Identify which cell holds the provided text, then report its (x, y) central coordinate. 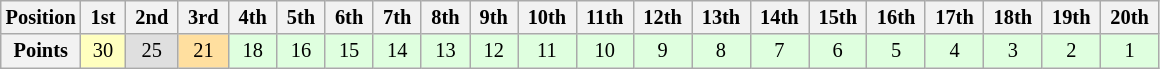
19th (1071, 17)
18th (1013, 17)
15th (838, 17)
10 (604, 51)
14th (779, 17)
10th (547, 17)
1 (1129, 51)
13th (721, 17)
14 (397, 51)
6th (349, 17)
15 (349, 51)
11th (604, 17)
17th (954, 17)
2 (1071, 51)
3rd (203, 17)
21 (203, 51)
16th (896, 17)
1st (104, 17)
12 (494, 51)
20th (1129, 17)
5th (301, 17)
5 (896, 51)
9 (662, 51)
8th (445, 17)
4th (253, 17)
25 (152, 51)
13 (445, 51)
7th (397, 17)
9th (494, 17)
Position (41, 17)
6 (838, 51)
30 (104, 51)
18 (253, 51)
Points (41, 51)
4 (954, 51)
2nd (152, 17)
8 (721, 51)
11 (547, 51)
12th (662, 17)
7 (779, 51)
3 (1013, 51)
16 (301, 51)
